Capture the cell that displays the provided text and extract its [x, y] central coordinate. 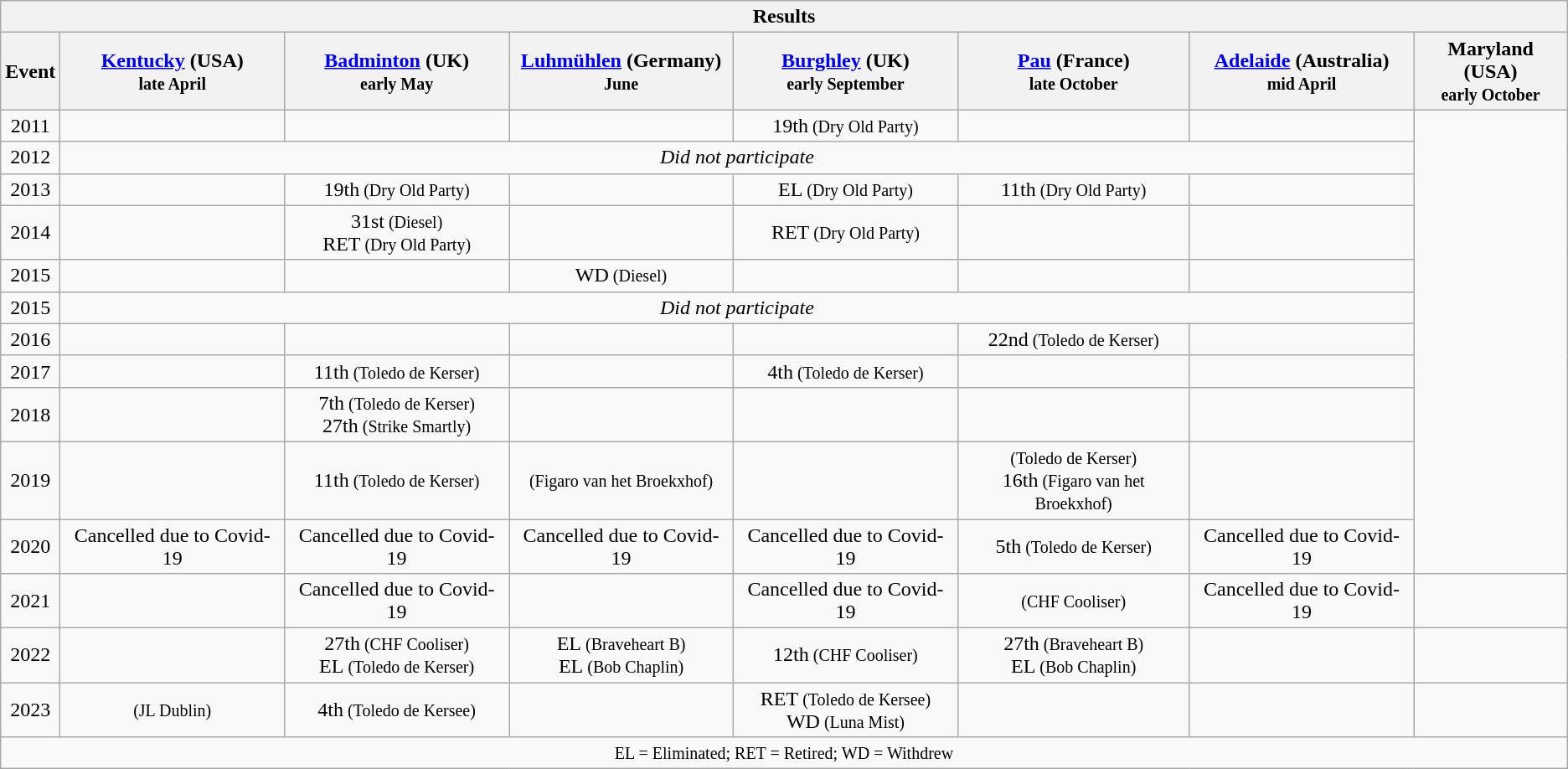
(Figaro van het Broekxhof) [622, 480]
RET (Toledo de Kersee)WD (Luna Mist) [846, 710]
2012 [30, 157]
27th (CHF Cooliser)EL (Toledo de Kerser) [397, 655]
2022 [30, 655]
2011 [30, 126]
WD (Diesel) [622, 276]
Badminton (UK)early May [397, 71]
2016 [30, 339]
Adelaide (Australia)mid April [1302, 71]
Maryland (USA)early October [1491, 71]
Luhmühlen (Germany)June [622, 71]
4th (Toledo de Kersee) [397, 710]
2021 [30, 601]
2020 [30, 546]
Pau (France)late October [1074, 71]
Event [30, 71]
22nd (Toledo de Kerser) [1074, 339]
Kentucky (USA)late April [173, 71]
31st (Diesel)RET (Dry Old Party) [397, 233]
EL (Braveheart B)EL (Bob Chaplin) [622, 655]
2018 [30, 414]
(JL Dublin) [173, 710]
EL = Eliminated; RET = Retired; WD = Withdrew [784, 753]
Results [784, 17]
2013 [30, 189]
11th (Dry Old Party) [1074, 189]
(Toledo de Kerser)16th (Figaro van het Broekxhof) [1074, 480]
EL (Dry Old Party) [846, 189]
4th (Toledo de Kerser) [846, 371]
Burghley (UK)early September [846, 71]
2014 [30, 233]
2017 [30, 371]
2019 [30, 480]
2023 [30, 710]
27th (Braveheart B)EL (Bob Chaplin) [1074, 655]
(CHF Cooliser) [1074, 601]
12th (CHF Cooliser) [846, 655]
RET (Dry Old Party) [846, 233]
5th (Toledo de Kerser) [1074, 546]
7th (Toledo de Kerser)27th (Strike Smartly) [397, 414]
